Capture the cell that displays the provided text and extract its [X, Y] central coordinate. 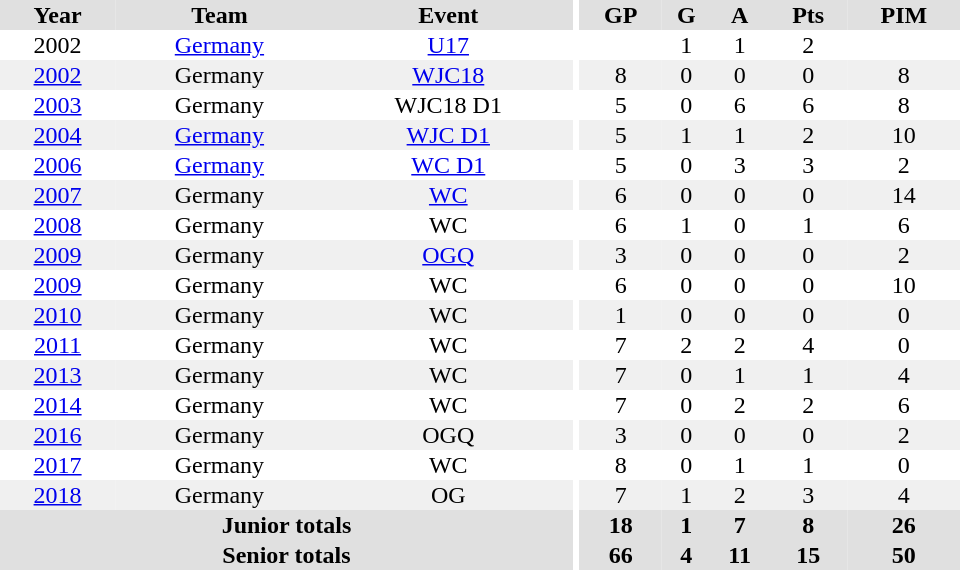
2008 [58, 225]
Pts [808, 15]
2016 [58, 435]
15 [808, 555]
WJC D1 [448, 135]
OG [448, 495]
Year [58, 15]
Junior totals [286, 525]
2007 [58, 195]
2006 [58, 165]
2003 [58, 105]
14 [904, 195]
26 [904, 525]
66 [621, 555]
G [686, 15]
11 [740, 555]
2011 [58, 345]
2010 [58, 315]
2018 [58, 495]
GP [621, 15]
U17 [448, 45]
Event [448, 15]
2014 [58, 405]
Team [219, 15]
2017 [58, 465]
2004 [58, 135]
WJC18 D1 [448, 105]
WJC18 [448, 75]
Senior totals [286, 555]
50 [904, 555]
2013 [58, 375]
PIM [904, 15]
WC D1 [448, 165]
A [740, 15]
18 [621, 525]
